Identify which cell holds the provided text, then report its [x, y] central coordinate. 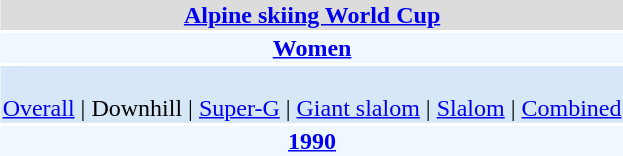
Overall | Downhill | Super-G | Giant slalom | Slalom | Combined [312, 94]
Alpine skiing World Cup [312, 15]
Women [312, 48]
1990 [312, 141]
